Scan for the cell matching the given text and deliver its [X, Y] coordinate at center. 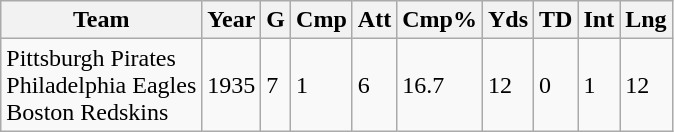
Att [374, 20]
Int [599, 20]
G [276, 20]
16.7 [440, 85]
Team [102, 20]
Cmp [322, 20]
TD [556, 20]
Cmp% [440, 20]
1935 [232, 85]
Year [232, 20]
0 [556, 85]
Yds [508, 20]
Pittsburgh PiratesPhiladelphia EaglesBoston Redskins [102, 85]
7 [276, 85]
6 [374, 85]
Lng [646, 20]
